Capture the cell that displays the provided text and extract its [X, Y] central coordinate. 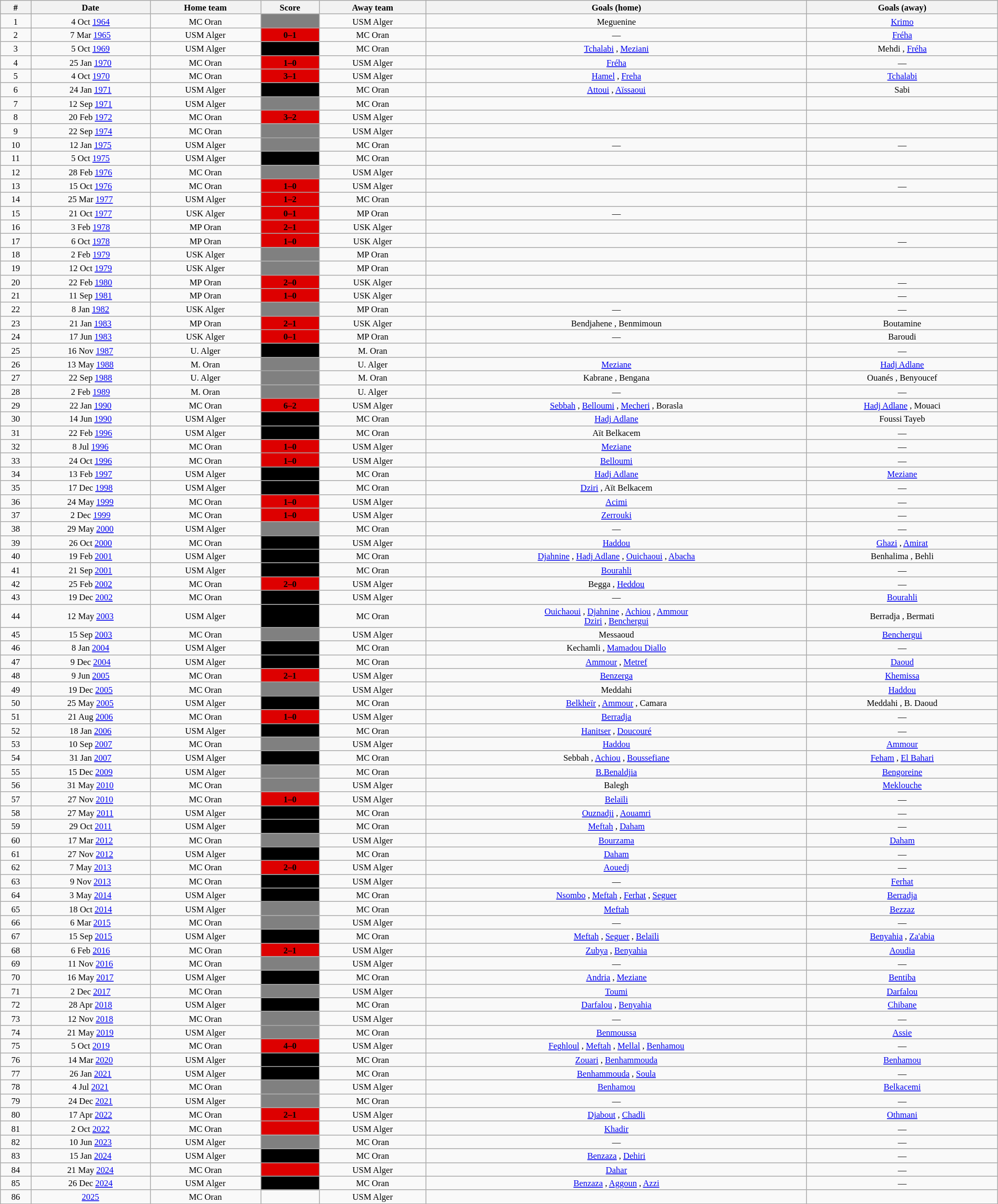
Bezzaz [902, 909]
72 [16, 1004]
Attoui , Aïssaoui [616, 89]
37 [16, 515]
Begga , Heddou [616, 583]
Darfalou , Benyahia [616, 1004]
Feghloul , Meftah , Mellal , Benhamou [616, 1046]
21 [16, 295]
3–0 [290, 1183]
Mehdi , Fréha [902, 48]
22 Sep 1974 [91, 131]
13 May 1988 [91, 364]
49 [16, 689]
2 Oct 2022 [91, 1128]
8 [16, 117]
Khadir [616, 1128]
Djabout , Chadli [616, 1115]
66 [16, 922]
Bentiba [902, 977]
13 [16, 186]
Benchergui [902, 634]
21 Sep 2001 [91, 570]
Meddahi [616, 689]
57 [16, 799]
53 [16, 744]
18 Jan 2006 [91, 730]
Ouznadji , Aouamri [616, 812]
Aouedj [616, 868]
82 [16, 1142]
28 [16, 391]
4 Jul 2021 [91, 1087]
12 May 2003 [91, 616]
Ouichaoui , Djahnine , Achiou , Ammour Dziri , Benchergui [616, 616]
Meguenine [616, 21]
76 [16, 1060]
15 Oct 1976 [91, 186]
29 [16, 405]
29 Oct 2011 [91, 826]
32 [16, 446]
Bourzama [616, 840]
Hamel , Freha [616, 76]
13 Feb 1997 [91, 474]
Ammour [902, 744]
15 Jan 2024 [91, 1156]
31 Jan 2007 [91, 758]
Acimi [616, 501]
4 Oct 1964 [91, 21]
3 [16, 48]
24 Jan 1971 [91, 89]
38 [16, 529]
77 [16, 1073]
5 [16, 76]
Berradja , Bermati [902, 616]
Dziri , Aït Belkacem [616, 487]
22 Feb 1996 [91, 433]
# [16, 7]
Bendjahene , Benmimoun [616, 323]
25 May 2005 [91, 703]
7 Mar 1965 [91, 35]
Away team [373, 7]
80 [16, 1115]
Belaïli [616, 799]
Home team [205, 7]
19 [16, 268]
17 [16, 241]
8 Jan 1982 [91, 309]
19 Dec 2005 [91, 689]
78 [16, 1087]
39 [16, 542]
27 May 2011 [91, 812]
11 Sep 1981 [91, 295]
4–1 [290, 1060]
2 Dec 1999 [91, 515]
69 [16, 963]
17 Jun 1983 [91, 336]
12 Jan 1975 [91, 144]
70 [16, 977]
17 Apr 2022 [91, 1115]
Goals (away) [902, 7]
67 [16, 936]
2 [16, 35]
61 [16, 854]
30 [16, 419]
27 Nov 2010 [91, 799]
25 [16, 350]
Meftah , Seguer , Belaïli [616, 936]
B.Benaldjia [616, 771]
48 [16, 675]
35 [16, 487]
83 [16, 1156]
26 Jan 2021 [91, 1073]
59 [16, 826]
4 [16, 62]
31 May 2010 [91, 785]
15 [16, 213]
9 Jun 2005 [91, 675]
28 Apr 2018 [91, 1004]
Sebbah , Achiou , Boussefiane [616, 758]
Zerrouki [616, 515]
8 Jul 1996 [91, 446]
6 Oct 1978 [91, 241]
79 [16, 1101]
Aït Belkacem [616, 433]
Date [91, 7]
9 Dec 2004 [91, 662]
4 Oct 1970 [91, 76]
21 Jan 1983 [91, 323]
Ghazi , Amirat [902, 542]
Kabrane , Bengana [616, 377]
Tchalabi [902, 76]
54 [16, 758]
Belloumi [616, 460]
52 [16, 730]
9 Nov 2013 [91, 881]
73 [16, 1018]
4–0 [290, 1046]
58 [16, 812]
21 Oct 1977 [91, 213]
5 Oct 1975 [91, 158]
10 Jun 2023 [91, 1142]
55 [16, 771]
Daoud [902, 662]
14 Jun 1990 [91, 419]
Ammour , Metref [616, 662]
2025 [91, 1197]
Zouari , Benhammouda [616, 1060]
20 Feb 1972 [91, 117]
64 [16, 895]
Chibane [902, 1004]
Zubya , Benyahia [616, 950]
Benzaza , Dehiri [616, 1156]
15 Sep 2015 [91, 936]
29 May 2000 [91, 529]
2 Feb 1989 [91, 391]
7 May 2013 [91, 868]
33 [16, 460]
11 Nov 2016 [91, 963]
16 May 2017 [91, 977]
15 Dec 2009 [91, 771]
Meklouche [902, 785]
Ferhat [902, 881]
5 Oct 1969 [91, 48]
Hadj Adlane , Mouaci [902, 405]
25 Jan 1970 [91, 62]
19 Dec 2002 [91, 597]
62 [16, 868]
8–2 [290, 616]
63 [16, 881]
Score [290, 7]
56 [16, 785]
10 [16, 144]
1 [16, 21]
18 [16, 254]
36 [16, 501]
31 [16, 433]
22 [16, 309]
43 [16, 597]
24 Oct 1996 [91, 460]
Goals (home) [616, 7]
51 [16, 717]
14 Mar 2020 [91, 1060]
12 Oct 1979 [91, 268]
26 Dec 2024 [91, 1183]
11 [16, 158]
Feham , El Bahari [902, 758]
Belkacemi [902, 1087]
21 Aug 2006 [91, 717]
Dahar [616, 1169]
Boutamine [902, 323]
84 [16, 1169]
Sebbah , Belloumi , Mecheri , Borasla [616, 405]
Khemissa [902, 675]
21 May 2019 [91, 1032]
Benhalima , Behli [902, 556]
25 Mar 1977 [91, 200]
23 [16, 323]
24 Dec 2021 [91, 1101]
3 May 2014 [91, 895]
45 [16, 634]
24 [16, 336]
Messaoud [616, 634]
19 Feb 2001 [91, 556]
44 [16, 616]
16 [16, 227]
Aoudia [902, 950]
Belkheïr , Ammour , Camara [616, 703]
21 May 2024 [91, 1169]
2 Dec 2017 [91, 991]
Foussi Tayeb [902, 419]
12 Sep 1971 [91, 103]
9 [16, 131]
Assie [902, 1032]
42 [16, 583]
3 Feb 1978 [91, 227]
71 [16, 991]
20 [16, 282]
Sabi [902, 89]
Krimo [902, 21]
85 [16, 1183]
50 [16, 703]
46 [16, 648]
12 [16, 172]
Balegh [616, 785]
41 [16, 570]
Benmoussa [616, 1032]
Djahnine , Hadj Adlane , Ouichaoui , Abacha [616, 556]
81 [16, 1128]
Darfalou [902, 991]
47 [16, 662]
27 [16, 377]
65 [16, 909]
Ouanés , Benyoucef [902, 377]
26 Oct 2000 [91, 542]
14 [16, 200]
40 [16, 556]
86 [16, 1197]
16 Nov 1987 [91, 350]
68 [16, 950]
60 [16, 840]
24 May 1999 [91, 501]
17 Dec 1998 [91, 487]
18 Oct 2014 [91, 909]
8 Jan 2004 [91, 648]
Toumi [616, 991]
12 Nov 2018 [91, 1018]
2 Feb 1979 [91, 254]
15 Sep 2003 [91, 634]
Benyahia , Za'abia [902, 936]
Kechamli , Mamadou Diallo [616, 648]
Benzerga [616, 675]
Nsombo , Meftah , Ferhat , Seguer [616, 895]
Baroudi [902, 336]
6–2 [290, 405]
28 Feb 1976 [91, 172]
6 Mar 2015 [91, 922]
Tchalabi , Meziani [616, 48]
6 Feb 2016 [91, 950]
5 Oct 2019 [91, 1046]
75 [16, 1046]
Meddahi , B. Daoud [902, 703]
Benzaza , Aggoun , Azzi [616, 1183]
10 Sep 2007 [91, 744]
17 Mar 2012 [91, 840]
Meftah [616, 909]
22 Jan 1990 [91, 405]
Bengoreine [902, 771]
Benhammouda , Soula [616, 1073]
27 Nov 2012 [91, 854]
22 Sep 1988 [91, 377]
Othmani [902, 1115]
Meftah , Daham [616, 826]
Andria , Meziane [616, 977]
26 [16, 364]
Hanitser , Doucouré [616, 730]
7 [16, 103]
34 [16, 474]
22 Feb 1980 [91, 282]
25 Feb 2002 [91, 583]
74 [16, 1032]
6 [16, 89]
